Identify which cell holds the provided text, then report its (X, Y) central coordinate. 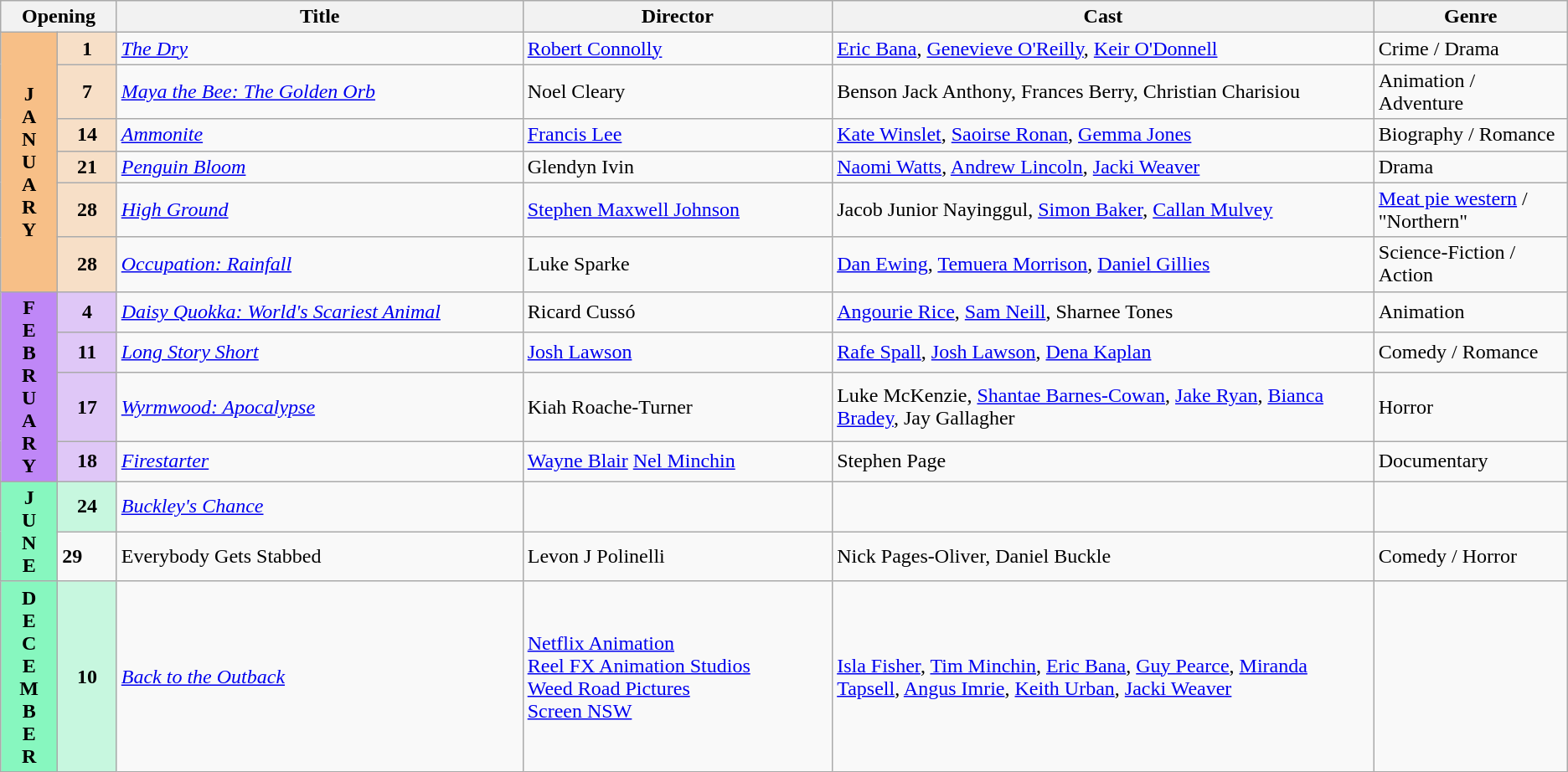
1 (87, 49)
24 (87, 507)
Comedy / Horror (1471, 557)
FEBRUARY (29, 387)
Long Story Short (320, 352)
Biography / Romance (1471, 135)
4 (87, 311)
Levon J Polinelli (677, 557)
Francis Lee (677, 135)
11 (87, 352)
Animation / Adventure (1471, 92)
Netflix AnimationReel FX Animation StudiosWeed Road PicturesScreen NSW (677, 677)
10 (87, 677)
Everybody Gets Stabbed (320, 557)
Director (677, 17)
Maya the Bee: The Golden Orb (320, 92)
Josh Lawson (677, 352)
Title (320, 17)
Opening (59, 17)
14 (87, 135)
Noel Cleary (677, 92)
Occupation: Rainfall (320, 265)
Animation (1471, 311)
Kiah Roache-Turner (677, 407)
Drama (1471, 167)
Documentary (1471, 461)
DECEMBER (29, 677)
Benson Jack Anthony, Frances Berry, Christian Charisiou (1104, 92)
The Dry (320, 49)
7 (87, 92)
Angourie Rice, Sam Neill, Sharnee Tones (1104, 311)
Buckley's Chance (320, 507)
Glendyn Ivin (677, 167)
Nick Pages-Oliver, Daniel Buckle (1104, 557)
Stephen Page (1104, 461)
29 (87, 557)
Firestarter (320, 461)
Eric Bana, Genevieve O'Reilly, Keir O'Donnell (1104, 49)
Isla Fisher, Tim Minchin, Eric Bana, Guy Pearce, Miranda Tapsell, Angus Imrie, Keith Urban, Jacki Weaver (1104, 677)
Wayne Blair Nel Minchin (677, 461)
High Ground (320, 209)
Wyrmwood: Apocalypse (320, 407)
Science-Fiction / Action (1471, 265)
Luke McKenzie, Shantae Barnes-Cowan, Jake Ryan, Bianca Bradey, Jay Gallagher (1104, 407)
Crime / Drama (1471, 49)
Back to the Outback (320, 677)
Horror (1471, 407)
Cast (1104, 17)
Robert Connolly (677, 49)
Jacob Junior Nayinggul, Simon Baker, Callan Mulvey (1104, 209)
18 (87, 461)
Luke Sparke (677, 265)
17 (87, 407)
Stephen Maxwell Johnson (677, 209)
Comedy / Romance (1471, 352)
Daisy Quokka: World's Scariest Animal (320, 311)
Penguin Bloom (320, 167)
Kate Winslet, Saoirse Ronan, Gemma Jones (1104, 135)
Meat pie western / "Northern" (1471, 209)
JUNE (29, 531)
JANUARY (29, 162)
Ricard Cussó (677, 311)
21 (87, 167)
Dan Ewing, Temuera Morrison, Daniel Gillies (1104, 265)
Genre (1471, 17)
Rafe Spall, Josh Lawson, Dena Kaplan (1104, 352)
Naomi Watts, Andrew Lincoln, Jacki Weaver (1104, 167)
Ammonite (320, 135)
